Return the [X, Y] coordinate for the center point of the cell that contains the specified text.  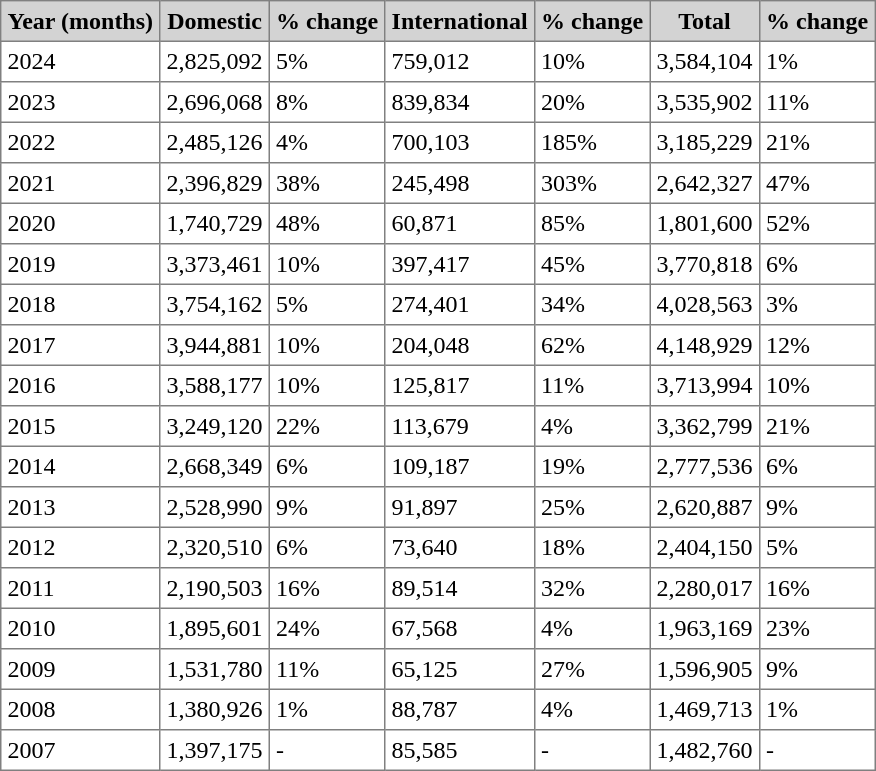
2012 [80, 547]
27% [592, 669]
91,897 [460, 507]
1,740,729 [215, 223]
23% [817, 628]
4,028,563 [705, 304]
47% [817, 183]
1,895,601 [215, 628]
19% [592, 466]
2022 [80, 142]
65,125 [460, 669]
2023 [80, 102]
2,190,503 [215, 588]
3,944,881 [215, 345]
303% [592, 183]
3,373,461 [215, 264]
2011 [80, 588]
700,103 [460, 142]
24% [327, 628]
3,588,177 [215, 385]
1,596,905 [705, 669]
2,320,510 [215, 547]
2,696,068 [215, 102]
1,380,926 [215, 709]
1,963,169 [705, 628]
759,012 [460, 61]
45% [592, 264]
3,535,902 [705, 102]
2008 [80, 709]
18% [592, 547]
67,568 [460, 628]
109,187 [460, 466]
20% [592, 102]
2,485,126 [215, 142]
204,048 [460, 345]
8% [327, 102]
52% [817, 223]
88,787 [460, 709]
International [460, 21]
3,770,818 [705, 264]
2,280,017 [705, 588]
62% [592, 345]
85,585 [460, 750]
2,642,327 [705, 183]
2,404,150 [705, 547]
397,417 [460, 264]
Total [705, 21]
38% [327, 183]
89,514 [460, 588]
3,584,104 [705, 61]
2010 [80, 628]
2021 [80, 183]
185% [592, 142]
Year (months) [80, 21]
34% [592, 304]
3,362,799 [705, 426]
2007 [80, 750]
839,834 [460, 102]
2,396,829 [215, 183]
85% [592, 223]
Domestic [215, 21]
3,713,994 [705, 385]
2014 [80, 466]
3,185,229 [705, 142]
2017 [80, 345]
4,148,929 [705, 345]
125,817 [460, 385]
2,777,536 [705, 466]
1,397,175 [215, 750]
32% [592, 588]
1,531,780 [215, 669]
2009 [80, 669]
48% [327, 223]
2024 [80, 61]
1,482,760 [705, 750]
1,469,713 [705, 709]
2,620,887 [705, 507]
274,401 [460, 304]
245,498 [460, 183]
25% [592, 507]
2013 [80, 507]
3,249,120 [215, 426]
3,754,162 [215, 304]
2018 [80, 304]
2,825,092 [215, 61]
2,668,349 [215, 466]
2020 [80, 223]
12% [817, 345]
2,528,990 [215, 507]
2016 [80, 385]
73,640 [460, 547]
60,871 [460, 223]
1,801,600 [705, 223]
22% [327, 426]
2019 [80, 264]
113,679 [460, 426]
3% [817, 304]
2015 [80, 426]
